For the text-containing cell, return its midpoint in [X, Y] coordinate format. 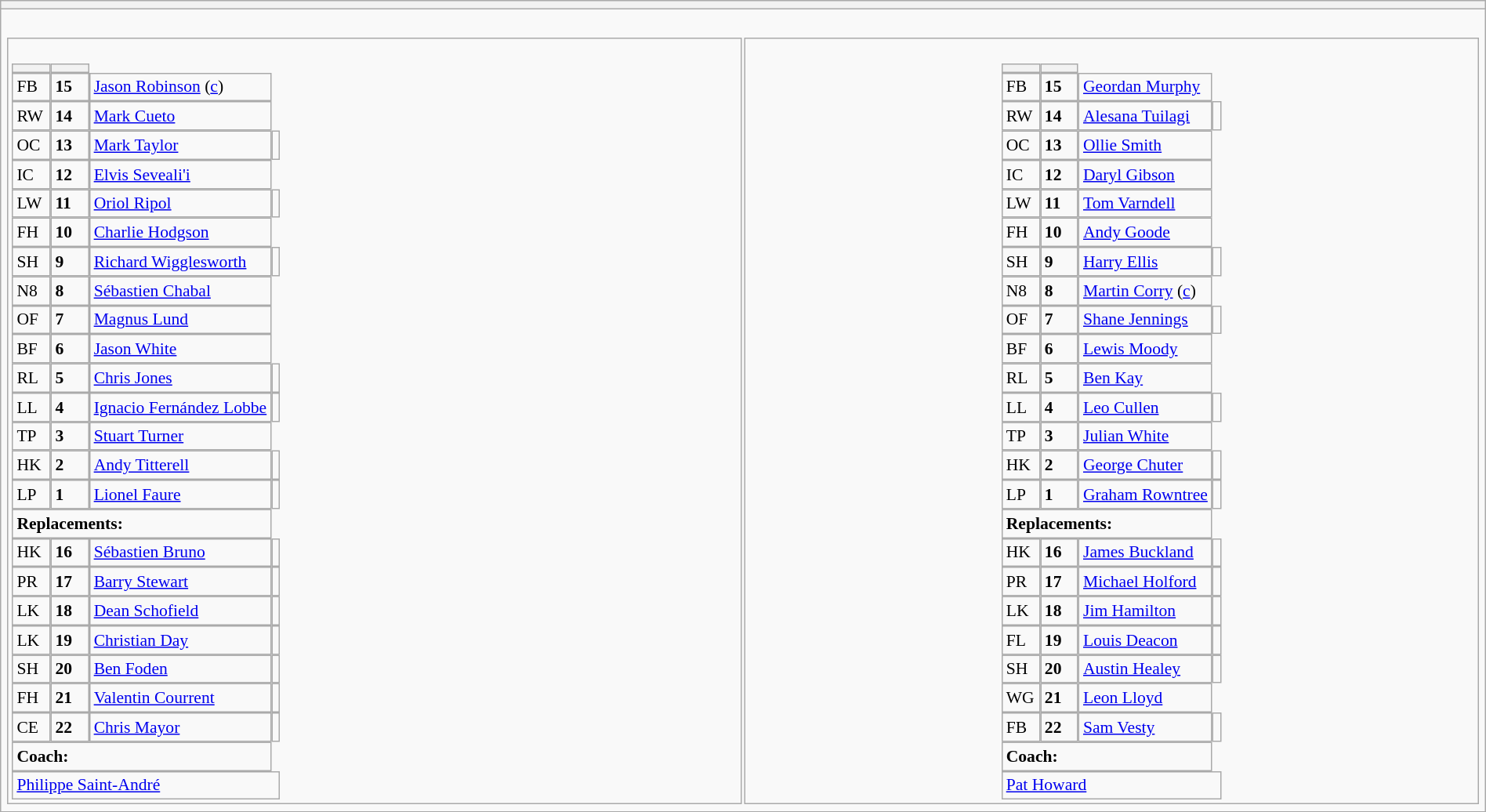
Graham Rowntree [1145, 494]
Alesana Tuilagi [1145, 116]
James Buckland [1145, 552]
Martin Corry (c) [1145, 290]
Jim Hamilton [1145, 610]
Sébastien Chabal [180, 290]
Charlie Hodgson [180, 232]
Stuart Turner [180, 436]
Ollie Smith [1145, 144]
Richard Wigglesworth [180, 262]
Barry Stewart [180, 582]
Jason White [180, 348]
Lionel Faure [180, 494]
Geordan Murphy [1145, 86]
Valentin Courrent [180, 698]
Julian White [1145, 436]
Oriol Ripol [180, 204]
Louis Deacon [1145, 640]
FL [1020, 640]
CE [31, 727]
Chris Mayor [180, 727]
Chris Jones [180, 378]
Shane Jennings [1145, 320]
Philippe Saint-André [147, 785]
Dean Schofield [180, 610]
Leon Lloyd [1145, 698]
George Chuter [1145, 466]
Jason Robinson (c) [180, 86]
Tom Varndell [1145, 204]
Harry Ellis [1145, 262]
Pat Howard [1111, 785]
Ignacio Fernández Lobbe [180, 408]
Sébastien Bruno [180, 552]
WG [1020, 698]
Ben Kay [1145, 378]
Sam Vesty [1145, 727]
Daryl Gibson [1145, 174]
Andy Titterell [180, 466]
Lewis Moody [1145, 348]
Christian Day [180, 640]
Austin Healey [1145, 669]
Mark Cueto [180, 116]
Mark Taylor [180, 144]
Elvis Seveali'i [180, 174]
Magnus Lund [180, 320]
Michael Holford [1145, 582]
Andy Goode [1145, 232]
Leo Cullen [1145, 408]
Ben Foden [180, 669]
